Find where the given text appears and provide that cell's center as [X, Y] coordinate. 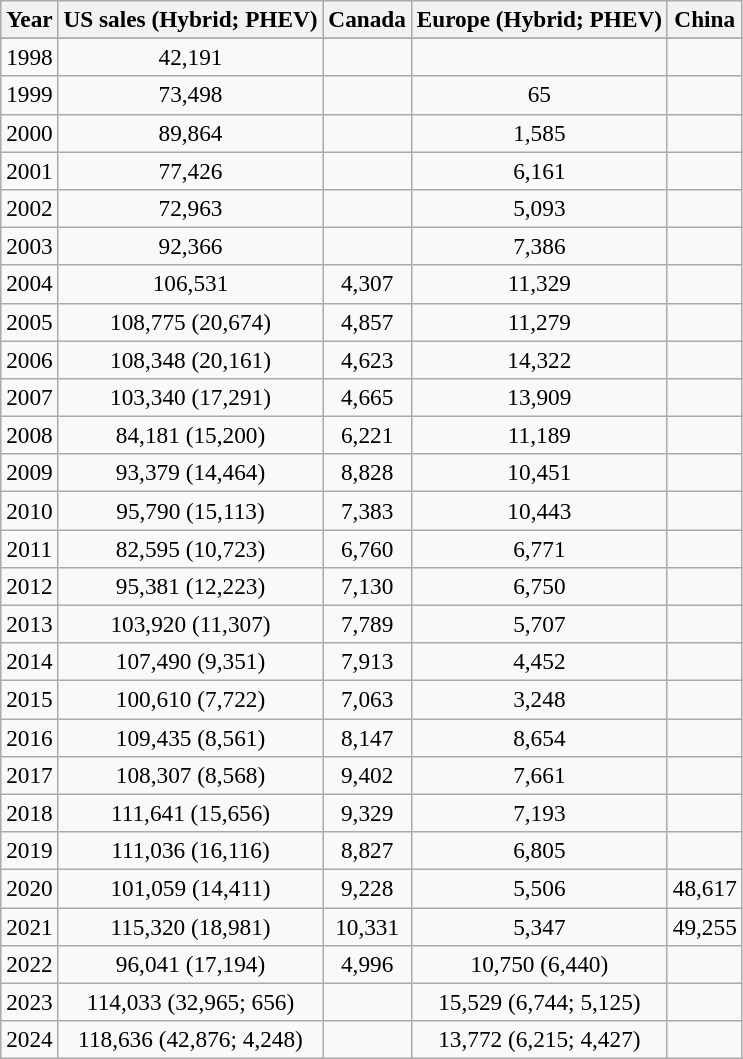
11,279 [539, 322]
73,498 [190, 95]
2011 [30, 548]
10,331 [367, 926]
115,320 (18,981) [190, 926]
4,996 [367, 964]
2001 [30, 170]
109,435 (8,561) [190, 737]
108,775 (20,674) [190, 322]
2009 [30, 473]
7,130 [367, 586]
8,827 [367, 850]
95,790 (15,113) [190, 510]
9,329 [367, 813]
2024 [30, 1039]
2003 [30, 246]
49,255 [704, 926]
42,191 [190, 57]
4,665 [367, 397]
10,451 [539, 473]
2021 [30, 926]
2013 [30, 624]
11,189 [539, 435]
2010 [30, 510]
1999 [30, 95]
48,617 [704, 888]
2023 [30, 1002]
92,366 [190, 246]
4,857 [367, 322]
5,506 [539, 888]
5,347 [539, 926]
111,641 (15,656) [190, 813]
9,402 [367, 775]
6,750 [539, 586]
China [704, 19]
2018 [30, 813]
65 [539, 95]
2008 [30, 435]
103,920 (11,307) [190, 624]
US sales (Hybrid; PHEV) [190, 19]
72,963 [190, 208]
82,595 (10,723) [190, 548]
4,452 [539, 662]
7,386 [539, 246]
106,531 [190, 284]
6,805 [539, 850]
1998 [30, 57]
108,307 (8,568) [190, 775]
7,063 [367, 699]
11,329 [539, 284]
13,909 [539, 397]
14,322 [539, 359]
2002 [30, 208]
15,529 (6,744; 5,125) [539, 1002]
95,381 (12,223) [190, 586]
2019 [30, 850]
2022 [30, 964]
10,750 (6,440) [539, 964]
Canada [367, 19]
7,193 [539, 813]
100,610 (7,722) [190, 699]
2016 [30, 737]
8,654 [539, 737]
2012 [30, 586]
93,379 (14,464) [190, 473]
77,426 [190, 170]
Europe (Hybrid; PHEV) [539, 19]
6,771 [539, 548]
8,828 [367, 473]
96,041 (17,194) [190, 964]
89,864 [190, 133]
107,490 (9,351) [190, 662]
6,760 [367, 548]
9,228 [367, 888]
2007 [30, 397]
7,383 [367, 510]
Year [30, 19]
84,181 (15,200) [190, 435]
2017 [30, 775]
2006 [30, 359]
10,443 [539, 510]
114,033 (32,965; 656) [190, 1002]
4,307 [367, 284]
6,221 [367, 435]
6,161 [539, 170]
118,636 (42,876; 4,248) [190, 1039]
101,059 (14,411) [190, 888]
3,248 [539, 699]
5,093 [539, 208]
13,772 (6,215; 4,427) [539, 1039]
7,661 [539, 775]
111,036 (16,116) [190, 850]
103,340 (17,291) [190, 397]
2014 [30, 662]
8,147 [367, 737]
5,707 [539, 624]
2015 [30, 699]
4,623 [367, 359]
7,913 [367, 662]
1,585 [539, 133]
2005 [30, 322]
7,789 [367, 624]
2004 [30, 284]
2000 [30, 133]
2020 [30, 888]
108,348 (20,161) [190, 359]
